Output the (X, Y) coordinate of the center of the cell containing the given text.  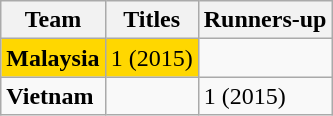
Runners-up (265, 20)
Vietnam (53, 96)
Malaysia (53, 58)
Titles (152, 20)
Team (53, 20)
